From the cell containing the given text, extract its center point as (x, y) coordinate. 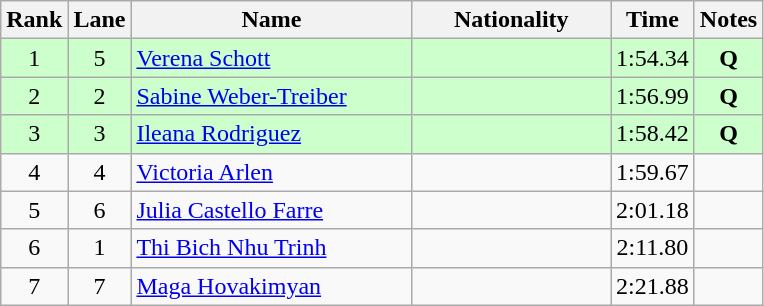
1:56.99 (653, 96)
Sabine Weber-Treiber (272, 96)
2:11.80 (653, 248)
Verena Schott (272, 58)
2:21.88 (653, 286)
Time (653, 20)
1:54.34 (653, 58)
Notes (728, 20)
1:59.67 (653, 172)
Victoria Arlen (272, 172)
Rank (34, 20)
1:58.42 (653, 134)
Nationality (512, 20)
Thi Bich Nhu Trinh (272, 248)
2:01.18 (653, 210)
Lane (100, 20)
Maga Hovakimyan (272, 286)
Ileana Rodriguez (272, 134)
Julia Castello Farre (272, 210)
Name (272, 20)
